Capture the cell that displays the provided text and extract its [X, Y] central coordinate. 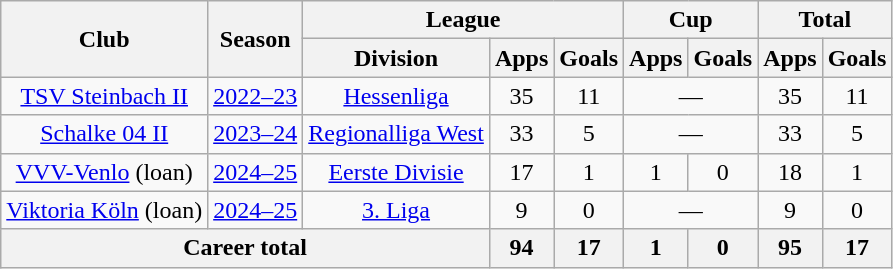
3. Liga [396, 210]
Season [256, 39]
2023–24 [256, 134]
TSV Steinbach II [104, 96]
Regionalliga West [396, 134]
94 [521, 248]
Total [825, 20]
Division [396, 58]
Cup [691, 20]
95 [790, 248]
League [464, 20]
Viktoria Köln (loan) [104, 210]
18 [790, 172]
2022–23 [256, 96]
Hessenliga [396, 96]
Eerste Divisie [396, 172]
VVV-Venlo (loan) [104, 172]
Schalke 04 II [104, 134]
Career total [246, 248]
Club [104, 39]
